Provide the (x, y) coordinate of the cell's center where the given text is located.  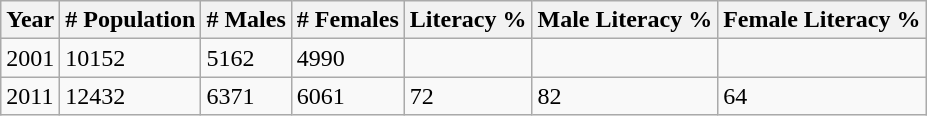
72 (468, 96)
Literacy % (468, 20)
2011 (30, 96)
4990 (348, 58)
# Males (246, 20)
Year (30, 20)
# Females (348, 20)
10152 (130, 58)
64 (822, 96)
2001 (30, 58)
6061 (348, 96)
12432 (130, 96)
# Population (130, 20)
6371 (246, 96)
Female Literacy % (822, 20)
5162 (246, 58)
Male Literacy % (625, 20)
82 (625, 96)
